Determine the (X, Y) coordinate at the center of the cell enclosing the given text.  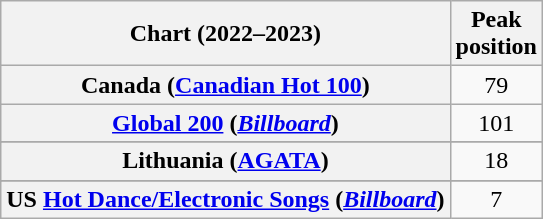
Peakposition (496, 34)
79 (496, 85)
Global 200 (Billboard) (226, 123)
US Hot Dance/Electronic Songs (Billboard) (226, 199)
Chart (2022–2023) (226, 34)
Lithuania (AGATA) (226, 161)
7 (496, 199)
Canada (Canadian Hot 100) (226, 85)
101 (496, 123)
18 (496, 161)
